Return [X, Y] of the center of cell containing provided text 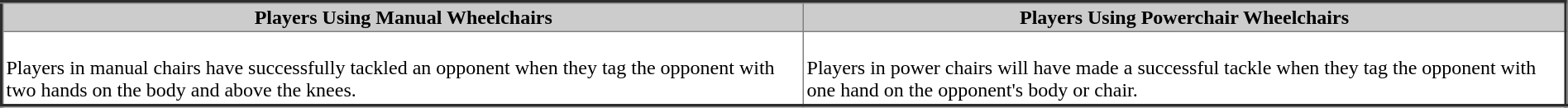
Players Using Manual Wheelchairs [403, 16]
Players Using Powerchair Wheelchairs [1185, 16]
Players in manual chairs have successfully tackled an opponent when they tag the opponent with two hands on the body and above the knees. [403, 68]
Players in power chairs will have made a successful tackle when they tag the opponent with one hand on the opponent's body or chair. [1185, 68]
